From the cell containing the given text, extract its center point as (x, y) coordinate. 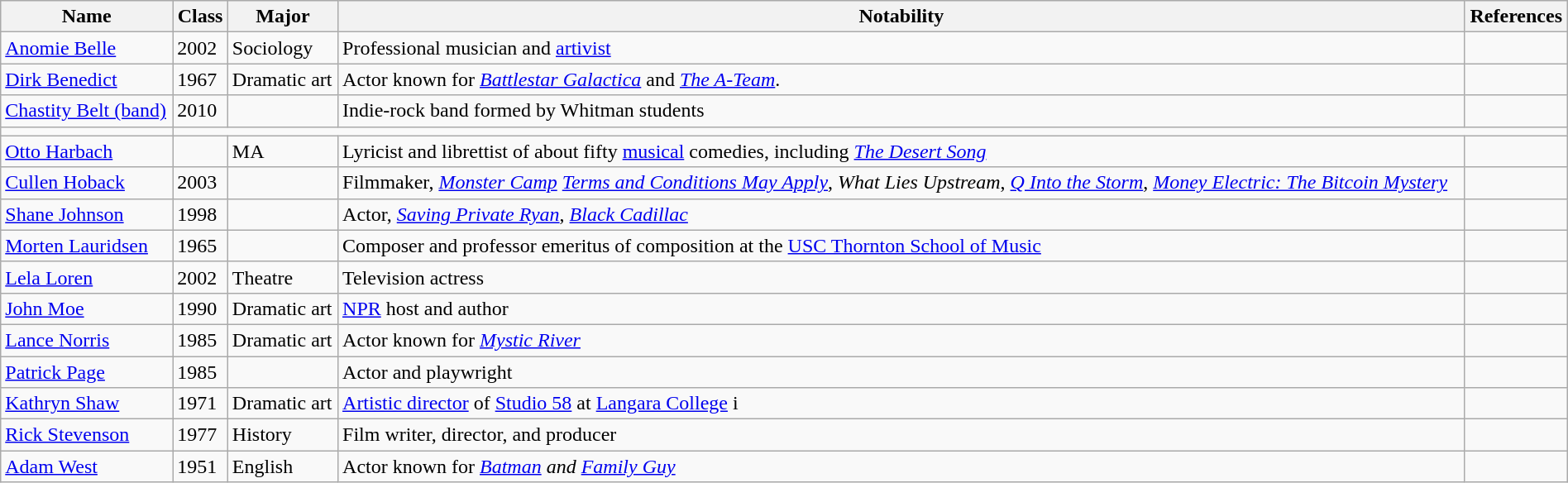
Indie-rock band formed by Whitman students (901, 111)
Notability (901, 17)
Actor known for Battlestar Galactica and The A-Team. (901, 79)
1998 (200, 214)
MA (283, 151)
Name (87, 17)
Adam West (87, 466)
Theatre (283, 277)
Lyricist and librettist of about fifty musical comedies, including The Desert Song (901, 151)
Cullen Hoback (87, 183)
Professional musician and artivist (901, 48)
1967 (200, 79)
Shane Johnson (87, 214)
2010 (200, 111)
Film writer, director, and producer (901, 435)
Patrick Page (87, 371)
Actor and playwright (901, 371)
English (283, 466)
Artistic director of Studio 58 at Langara College i (901, 404)
1990 (200, 308)
1965 (200, 246)
1971 (200, 404)
1951 (200, 466)
Otto Harbach (87, 151)
Dirk Benedict (87, 79)
John Moe (87, 308)
Composer and professor emeritus of composition at the USC Thornton School of Music (901, 246)
Lance Norris (87, 340)
Filmmaker, Monster Camp Terms and Conditions May Apply, What Lies Upstream, Q Into the Storm, Money Electric: The Bitcoin Mystery (901, 183)
Morten Lauridsen (87, 246)
2003 (200, 183)
Sociology (283, 48)
References (1516, 17)
Actor known for Mystic River (901, 340)
1977 (200, 435)
Kathryn Shaw (87, 404)
Television actress (901, 277)
Class (200, 17)
Actor known for Batman and Family Guy (901, 466)
Rick Stevenson (87, 435)
Lela Loren (87, 277)
History (283, 435)
Actor, Saving Private Ryan, Black Cadillac (901, 214)
Chastity Belt (band) (87, 111)
Anomie Belle (87, 48)
NPR host and author (901, 308)
Major (283, 17)
